Extract the [x, y] coordinate from the center of the cell holding the provided text.  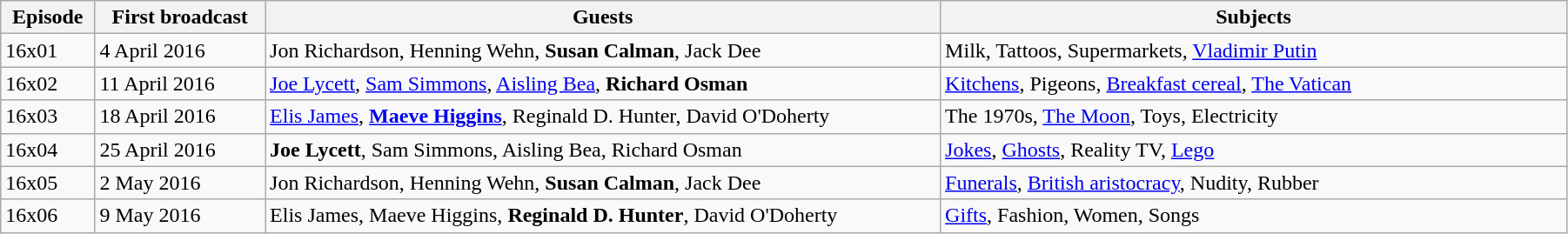
16x01 [48, 50]
16x05 [48, 183]
9 May 2016 [180, 216]
Subjects [1254, 17]
Milk, Tattoos, Supermarkets, Vladimir Putin [1254, 50]
2 May 2016 [180, 183]
16x03 [48, 117]
Funerals, British aristocracy, Nudity, Rubber [1254, 183]
11 April 2016 [180, 84]
16x04 [48, 150]
Kitchens, Pigeons, Breakfast cereal, The Vatican [1254, 84]
Episode [48, 17]
16x02 [48, 84]
4 April 2016 [180, 50]
25 April 2016 [180, 150]
Jokes, Ghosts, Reality TV, Lego [1254, 150]
16x06 [48, 216]
Guests [603, 17]
Gifts, Fashion, Women, Songs [1254, 216]
First broadcast [180, 17]
The 1970s, The Moon, Toys, Electricity [1254, 117]
18 April 2016 [180, 117]
